Return the [x, y] coordinate for the center point of the cell that contains the specified text.  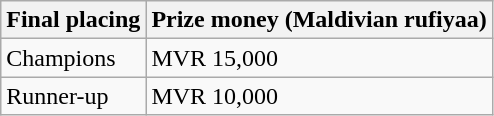
MVR 10,000 [319, 96]
MVR 15,000 [319, 58]
Champions [74, 58]
Runner-up [74, 96]
Prize money (Maldivian rufiyaa) [319, 20]
Final placing [74, 20]
